Search for the cell housing the specified text and yield its [x, y] center coordinate. 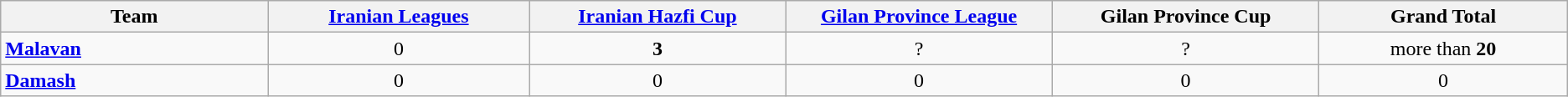
Iranian Hazfi Cup [658, 17]
Iranian Leagues [399, 17]
Gilan Province Cup [1186, 17]
Team [134, 17]
Malavan [134, 48]
Gilan Province League [920, 17]
more than 20 [1443, 48]
3 [658, 48]
Grand Total [1443, 17]
Damash [134, 80]
